Determine the [x, y] coordinate at the center of the cell enclosing the given text.  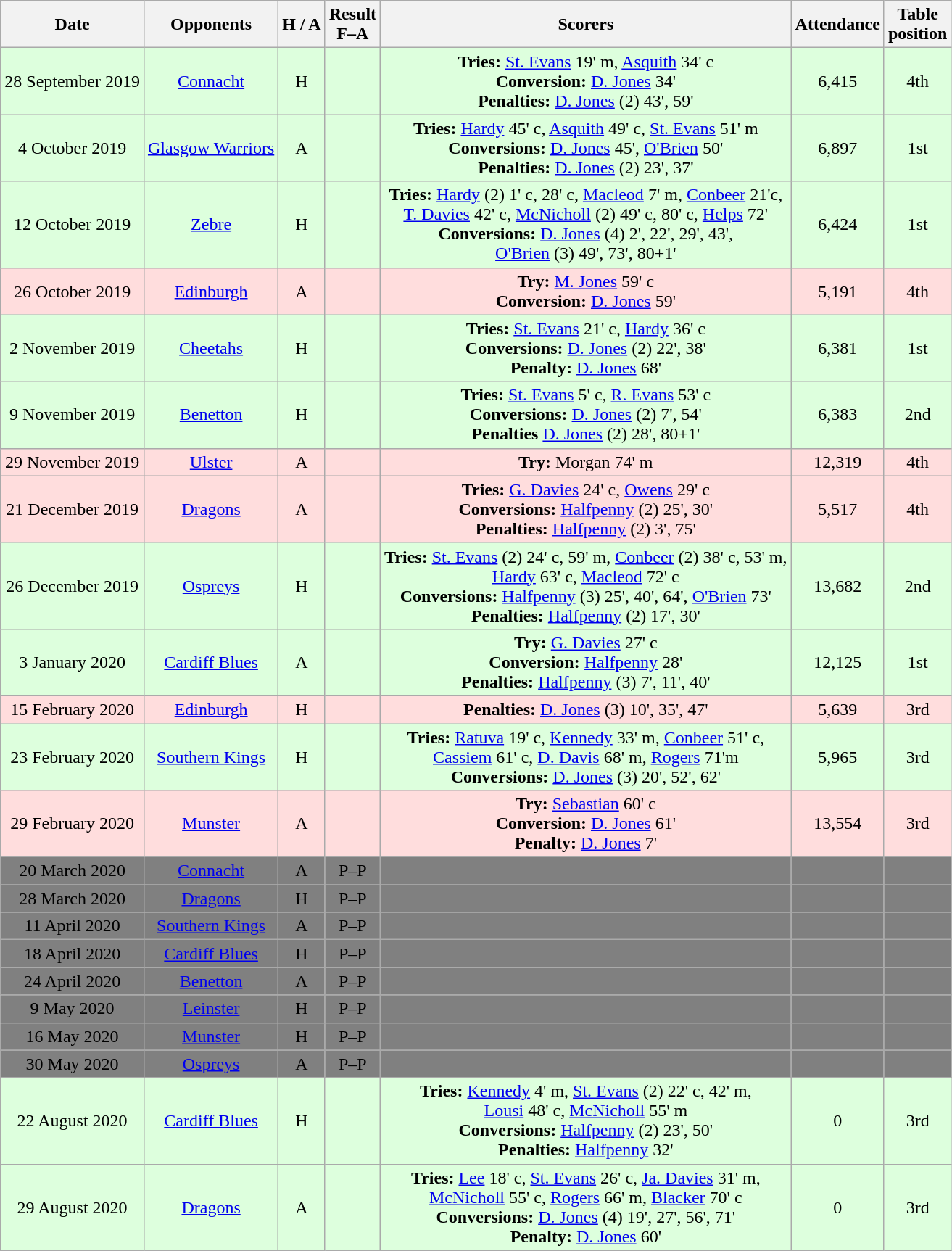
Penalties: D. Jones (3) 10', 35', 47' [586, 709]
Tries: St. Evans 5' c, R. Evans 53' c Conversions: D. Jones (2) 7', 54'Penalties D. Jones (2) 28', 80+1' [586, 415]
Try: G. Davies 27' cConversion: Halfpenny 28'Penalties: Halfpenny (3) 7', 11', 40' [586, 662]
30 May 2020 [73, 1064]
4 October 2019 [73, 148]
5,517 [837, 509]
Try: M. Jones 59' c Conversion: D. Jones 59' [586, 292]
29 August 2020 [73, 1207]
2 November 2019 [73, 348]
12,319 [837, 462]
6,381 [837, 348]
Try: Morgan 74' m [586, 462]
Tries: Kennedy 4' m, St. Evans (2) 22' c, 42' m,Lousi 48' c, McNicholl 55' mConversions: Halfpenny (2) 23', 50'Penalties: Halfpenny 32' [586, 1121]
22 August 2020 [73, 1121]
Try: Sebastian 60' cConversion: D. Jones 61'Penalty: D. Jones 7' [586, 824]
13,682 [837, 586]
3 January 2020 [73, 662]
16 May 2020 [73, 1036]
6,897 [837, 148]
Leinster [210, 1009]
12,125 [837, 662]
H / A [302, 25]
24 April 2020 [73, 981]
6,415 [837, 81]
11 April 2020 [73, 926]
21 December 2019 [73, 509]
26 December 2019 [73, 586]
Tries: Hardy 45' c, Asquith 49' c, St. Evans 51' mConversions: D. Jones 45', O'Brien 50'Penalties: D. Jones (2) 23', 37' [586, 148]
5,965 [837, 757]
Tries: St. Evans 19' m, Asquith 34' cConversion: D. Jones 34'Penalties: D. Jones (2) 43', 59' [586, 81]
5,639 [837, 709]
Date [73, 25]
6,424 [837, 225]
Glasgow Warriors [210, 148]
29 February 2020 [73, 824]
23 February 2020 [73, 757]
28 March 2020 [73, 899]
18 April 2020 [73, 954]
20 March 2020 [73, 871]
ResultF–A [352, 25]
Ulster [210, 462]
Scorers [586, 25]
29 November 2019 [73, 462]
Cheetahs [210, 348]
9 November 2019 [73, 415]
Opponents [210, 25]
15 February 2020 [73, 709]
Tableposition [917, 25]
9 May 2020 [73, 1009]
13,554 [837, 824]
Attendance [837, 25]
5,191 [837, 292]
Tries: St. Evans 21' c, Hardy 36' cConversions: D. Jones (2) 22', 38'Penalty: D. Jones 68' [586, 348]
28 September 2019 [73, 81]
Tries: G. Davies 24' c, Owens 29' cConversions: Halfpenny (2) 25', 30'Penalties: Halfpenny (2) 3', 75' [586, 509]
Zebre [210, 225]
Tries: Ratuva 19' c, Kennedy 33' m, Conbeer 51' c,Cassiem 61' c, D. Davis 68' m, Rogers 71'mConversions: D. Jones (3) 20', 52', 62' [586, 757]
26 October 2019 [73, 292]
6,383 [837, 415]
12 October 2019 [73, 225]
